Extract the [X, Y] coordinate from the center of the cell holding the provided text.  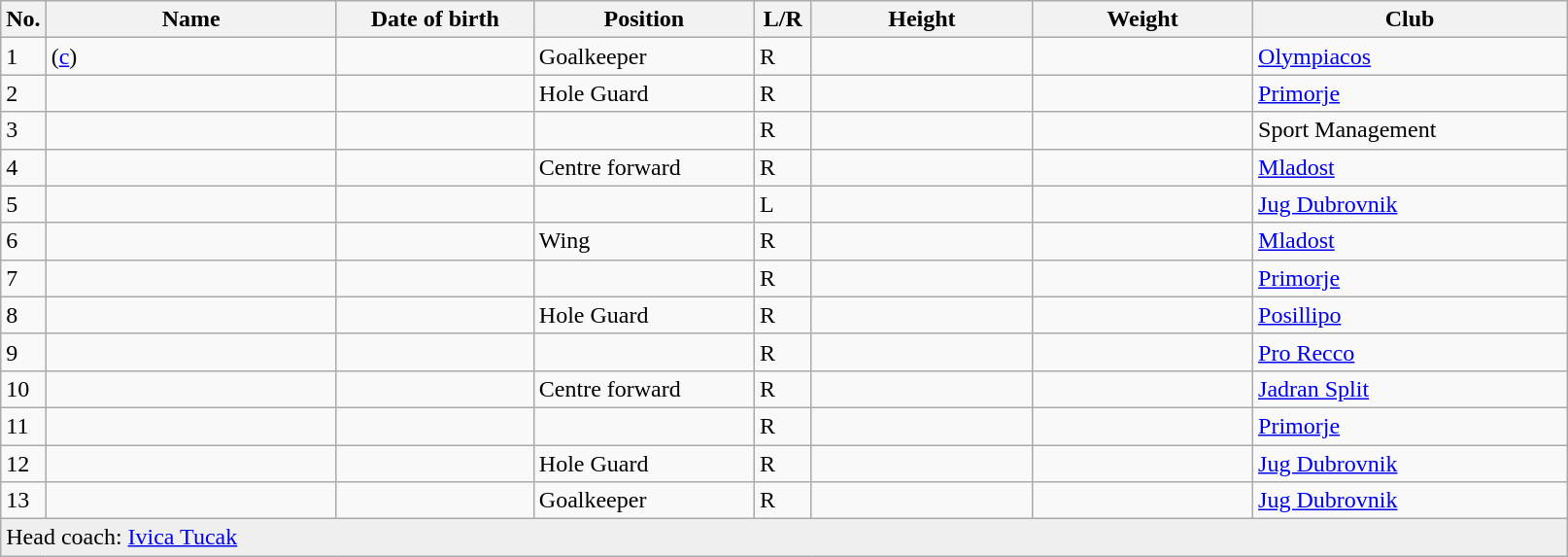
Pro Recco [1411, 352]
8 [23, 315]
11 [23, 426]
12 [23, 464]
L [783, 204]
Olympiacos [1411, 56]
7 [23, 278]
13 [23, 501]
Posillipo [1411, 315]
10 [23, 389]
Position [643, 19]
Club [1411, 19]
Weight [1142, 19]
Wing [643, 241]
2 [23, 93]
Name [190, 19]
L/R [783, 19]
3 [23, 130]
Jadran Split [1411, 389]
Head coach: Ivica Tucak [784, 538]
1 [23, 56]
No. [23, 19]
Height [921, 19]
(c) [190, 56]
Date of birth [435, 19]
4 [23, 167]
9 [23, 352]
6 [23, 241]
Sport Management [1411, 130]
5 [23, 204]
